Return (X, Y) of the center of cell containing provided text 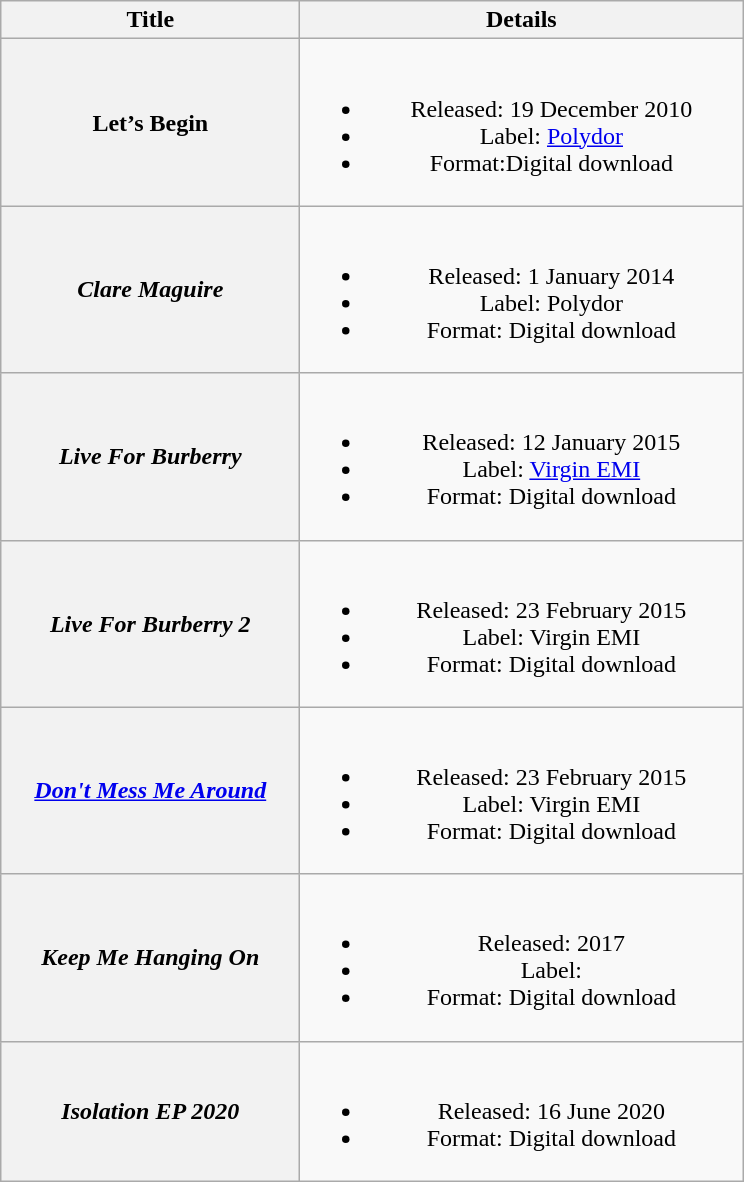
Released: 2017Label:Format: Digital download (522, 958)
Details (522, 20)
Clare Maguire (150, 290)
Let’s Begin (150, 122)
Keep Me Hanging On (150, 958)
Live For Burberry (150, 456)
Don't Mess Me Around (150, 790)
Isolation EP 2020 (150, 1111)
Title (150, 20)
Released: 1 January 2014Label: PolydorFormat: Digital download (522, 290)
Released: 12 January 2015Label: Virgin EMIFormat: Digital download (522, 456)
Live For Burberry 2 (150, 624)
Released: 19 December 2010Label: PolydorFormat:Digital download (522, 122)
Released: 16 June 2020Format: Digital download (522, 1111)
